Identify which cell holds the provided text, then report its [X, Y] central coordinate. 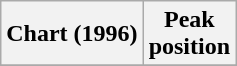
Peakposition [189, 34]
Chart (1996) [72, 34]
